Find where the given text appears and provide that cell's center as [X, Y] coordinate. 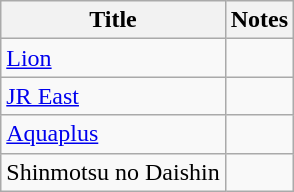
Aquaplus [113, 134]
Shinmotsu no Daishin [113, 172]
Notes [259, 20]
Title [113, 20]
Lion [113, 58]
JR East [113, 96]
